From the cell containing the given text, extract its center point as (x, y) coordinate. 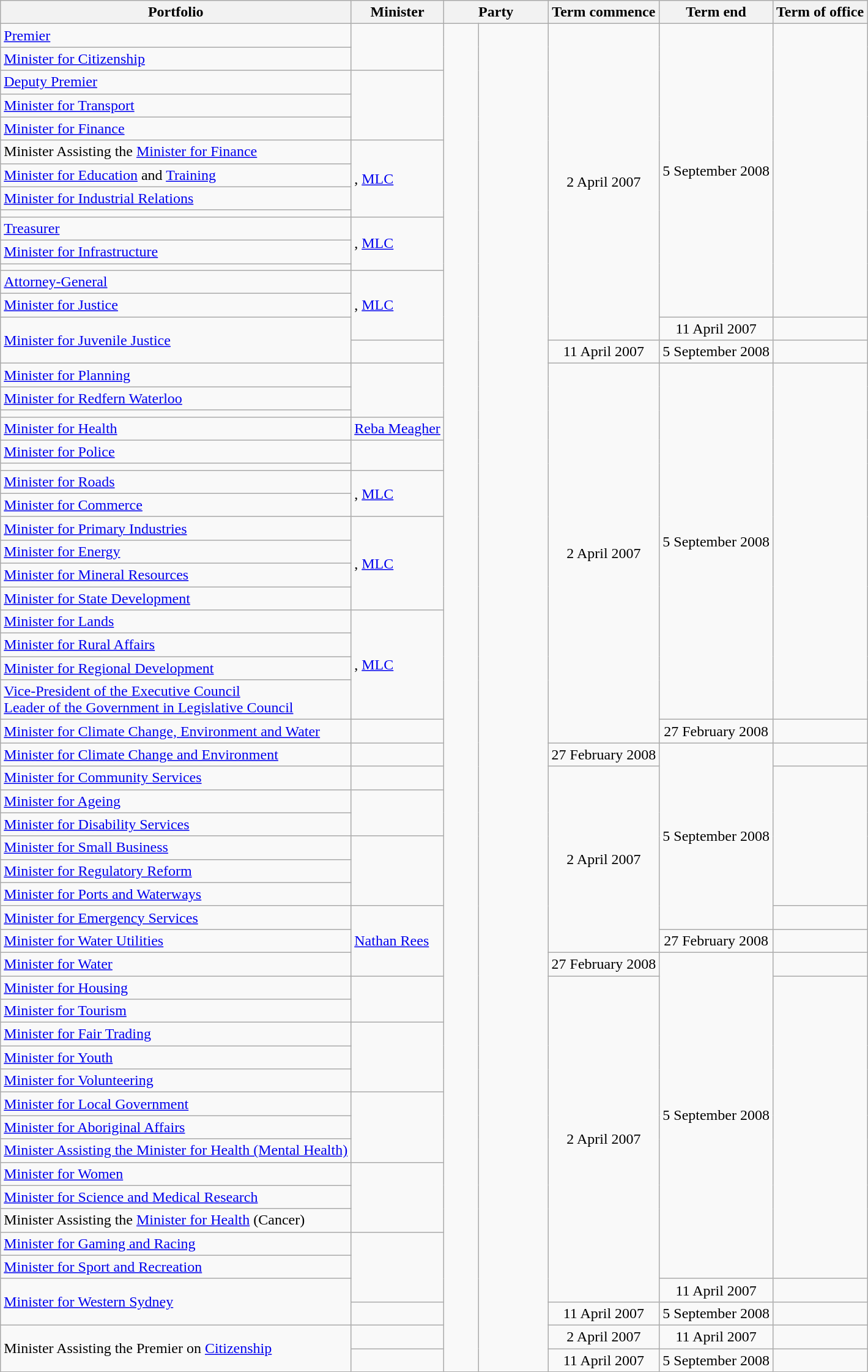
Minister for Transport (176, 105)
Minister for Disability Services (176, 824)
Minister for Energy (176, 551)
Portfolio (176, 12)
Reba Meagher (398, 428)
Minister for Industrial Relations (176, 198)
Minister for Primary Industries (176, 528)
Minister for Volunteering (176, 1081)
Minister for Ports and Waterways (176, 894)
Minister for Western Sydney (176, 1302)
Minister Assisting the Minister for Health (Cancer) (176, 1220)
Minister for Citizenship (176, 59)
Minister for State Development (176, 598)
Minister for Sport and Recreation (176, 1267)
Minister for Mineral Resources (176, 575)
Minister for Regulatory Reform (176, 871)
Minister for Aboriginal Affairs (176, 1127)
Minister Assisting the Minister for Finance (176, 152)
Party (495, 12)
Minister for Lands (176, 622)
Minister for Education and Training (176, 175)
Minister for Planning (176, 375)
Minister for Rural Affairs (176, 645)
Minister for Fair Trading (176, 1034)
Minister for Health (176, 428)
Minister for Commerce (176, 505)
Minister for Local Government (176, 1104)
Minister for Small Business (176, 848)
Minister for Emergency Services (176, 917)
Minister for Roads (176, 482)
Minister for Finance (176, 129)
Term commence (604, 12)
Minister for Redfern Waterloo (176, 398)
Nathan Rees (398, 941)
Minister for Housing (176, 987)
Minister for Tourism (176, 1011)
Term end (716, 12)
Minister for Justice (176, 305)
Minister for Infrastructure (176, 252)
Minister for Women (176, 1174)
Minister for Youth (176, 1057)
Minister for Regional Development (176, 668)
Minister (398, 12)
Treasurer (176, 228)
Minister for Gaming and Racing (176, 1243)
Term of office (820, 12)
Premier (176, 35)
Minister for Climate Change and Environment (176, 755)
Minister for Climate Change, Environment and Water (176, 731)
Minister for Community Services (176, 778)
Attorney-General (176, 282)
Deputy Premier (176, 82)
Minister for Police (176, 452)
Minister for Water (176, 964)
Minister for Science and Medical Research (176, 1197)
Minister for Water Utilities (176, 941)
Minister Assisting the Premier on Citizenship (176, 1348)
Minister for Juvenile Justice (176, 340)
Minister Assisting the Minister for Health (Mental Health) (176, 1150)
Vice-President of the Executive CouncilLeader of the Government in Legislative Council (176, 700)
Minister for Ageing (176, 801)
